Locate the cell with the specified text and output its [X, Y] center coordinate. 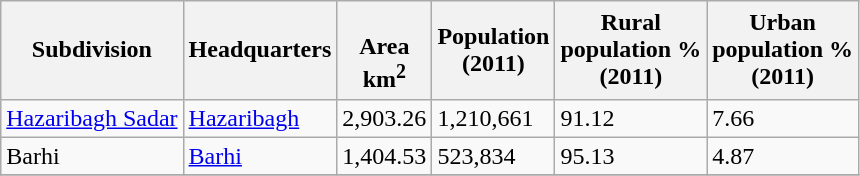
Subdivision [92, 50]
7.66 [783, 118]
Urban population % (2011) [783, 50]
Hazaribagh Sadar [92, 118]
Areakm2 [384, 50]
Ruralpopulation %(2011) [631, 50]
Population(2011) [494, 50]
91.12 [631, 118]
95.13 [631, 156]
Hazaribagh [260, 118]
1,404.53 [384, 156]
1,210,661 [494, 118]
4.87 [783, 156]
2,903.26 [384, 118]
523,834 [494, 156]
Headquarters [260, 50]
